Return (X, Y) of the center of cell containing provided text 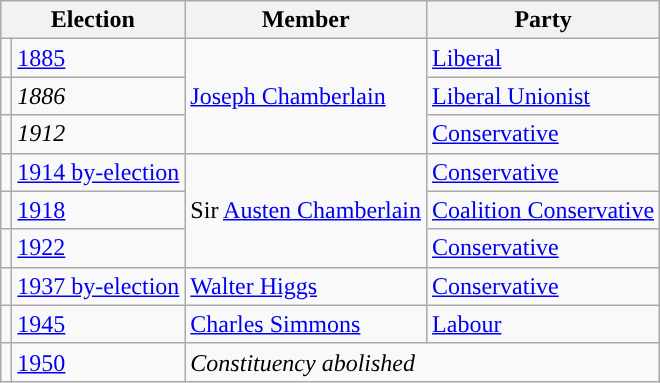
Joseph Chamberlain (306, 96)
1945 (98, 324)
Liberal (544, 58)
1886 (98, 96)
Labour (544, 324)
1912 (98, 134)
Party (544, 20)
Charles Simmons (306, 324)
1885 (98, 58)
Walter Higgs (306, 286)
Member (306, 20)
Constituency abolished (422, 362)
Coalition Conservative (544, 210)
1950 (98, 362)
1922 (98, 248)
Liberal Unionist (544, 96)
Sir Austen Chamberlain (306, 210)
1914 by-election (98, 172)
1918 (98, 210)
1937 by-election (98, 286)
Election (93, 20)
